Return the (x, y) coordinate for the center point of the cell that contains the specified text.  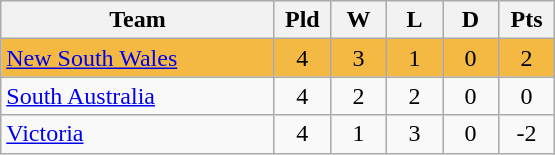
L (414, 20)
D (470, 20)
Pld (302, 20)
South Australia (138, 96)
Team (138, 20)
W (358, 20)
Pts (527, 20)
Victoria (138, 134)
New South Wales (138, 58)
-2 (527, 134)
